Find where the given text appears and provide that cell's center as (x, y) coordinate. 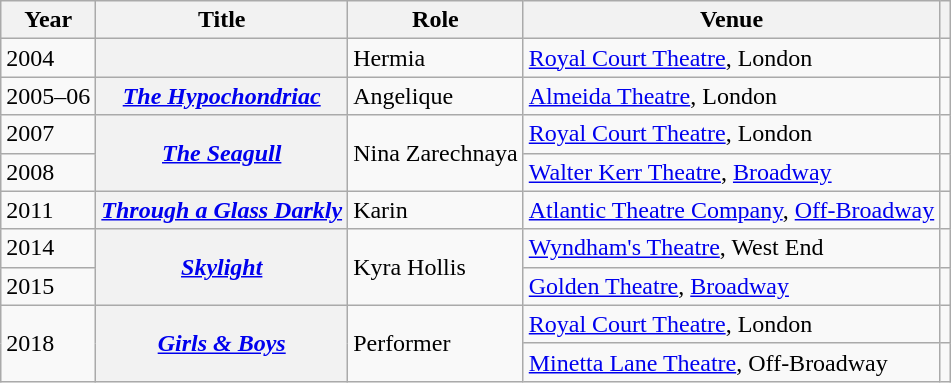
Wyndham's Theatre, West End (732, 248)
Skylight (222, 267)
2018 (48, 343)
Minetta Lane Theatre, Off-Broadway (732, 362)
Girls & Boys (222, 343)
The Hypochondriac (222, 96)
Title (222, 20)
2008 (48, 172)
Kyra Hollis (436, 267)
2004 (48, 58)
Venue (732, 20)
2007 (48, 134)
Almeida Theatre, London (732, 96)
The Seagull (222, 153)
2011 (48, 210)
Atlantic Theatre Company, Off-Broadway (732, 210)
2015 (48, 286)
Golden Theatre, Broadway (732, 286)
Year (48, 20)
Role (436, 20)
Walter Kerr Theatre, Broadway (732, 172)
Hermia (436, 58)
Angelique (436, 96)
Through a Glass Darkly (222, 210)
Nina Zarechnaya (436, 153)
2005–06 (48, 96)
2014 (48, 248)
Performer (436, 343)
Karin (436, 210)
